Detect which cell encompasses the target text, then output its [x, y] center coordinate. 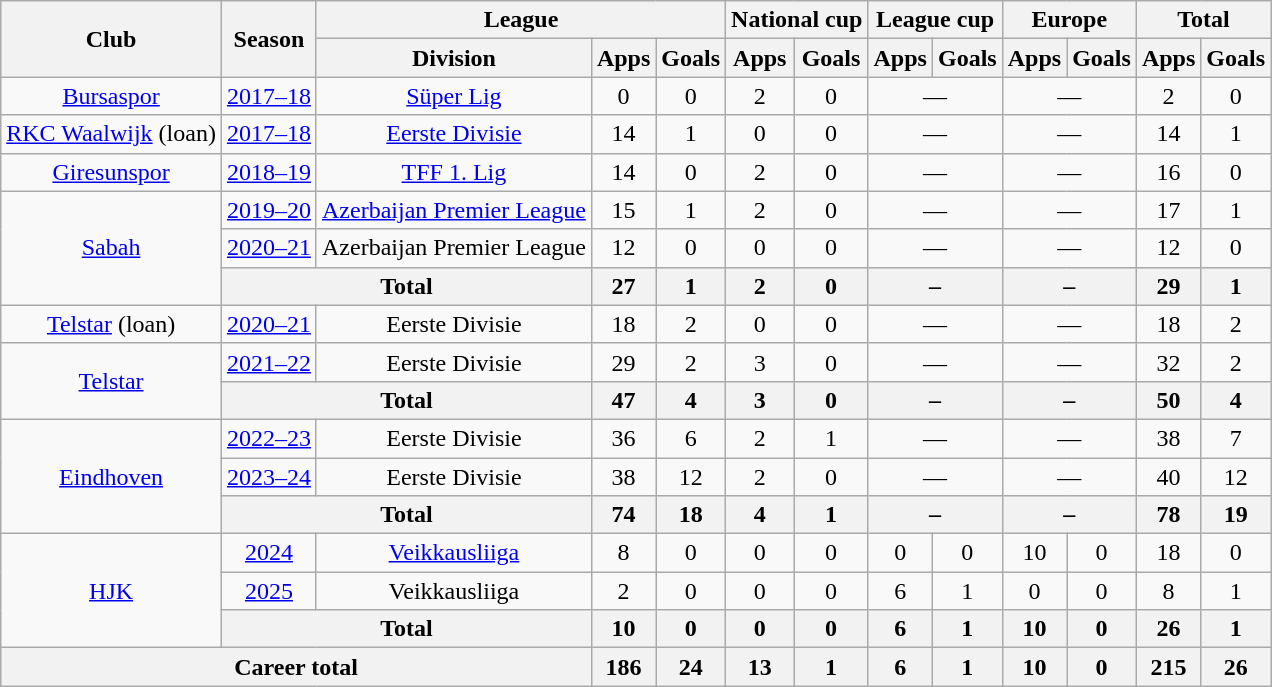
TFF 1. Lig [454, 172]
7 [1236, 438]
Telstar [112, 381]
Europe [1069, 20]
2025 [268, 591]
Süper Lig [454, 96]
13 [760, 667]
Club [112, 39]
RKC Waalwijk (loan) [112, 134]
2023–24 [268, 477]
Career total [296, 667]
2019–20 [268, 210]
Season [268, 39]
2021–22 [268, 362]
36 [623, 438]
2024 [268, 553]
78 [1168, 515]
47 [623, 400]
32 [1168, 362]
2022–23 [268, 438]
19 [1236, 515]
15 [623, 210]
Telstar (loan) [112, 324]
League [520, 20]
215 [1168, 667]
HJK [112, 591]
27 [623, 286]
186 [623, 667]
17 [1168, 210]
League cup [935, 20]
50 [1168, 400]
74 [623, 515]
2018–19 [268, 172]
40 [1168, 477]
Eindhoven [112, 476]
Sabah [112, 248]
Bursaspor [112, 96]
24 [691, 667]
Giresunspor [112, 172]
16 [1168, 172]
National cup [797, 20]
Division [454, 58]
